Provide the [x, y] coordinate of the cell's center where the given text is located.  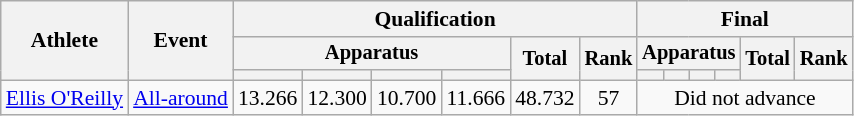
12.300 [336, 98]
11.666 [476, 98]
Qualification [435, 19]
Final [744, 19]
13.266 [268, 98]
48.732 [544, 98]
Event [180, 40]
Athlete [64, 40]
Did not advance [744, 98]
57 [609, 98]
Ellis O'Reilly [64, 98]
10.700 [406, 98]
All-around [180, 98]
